Determine the [X, Y] coordinate at the center of the cell enclosing the given text.  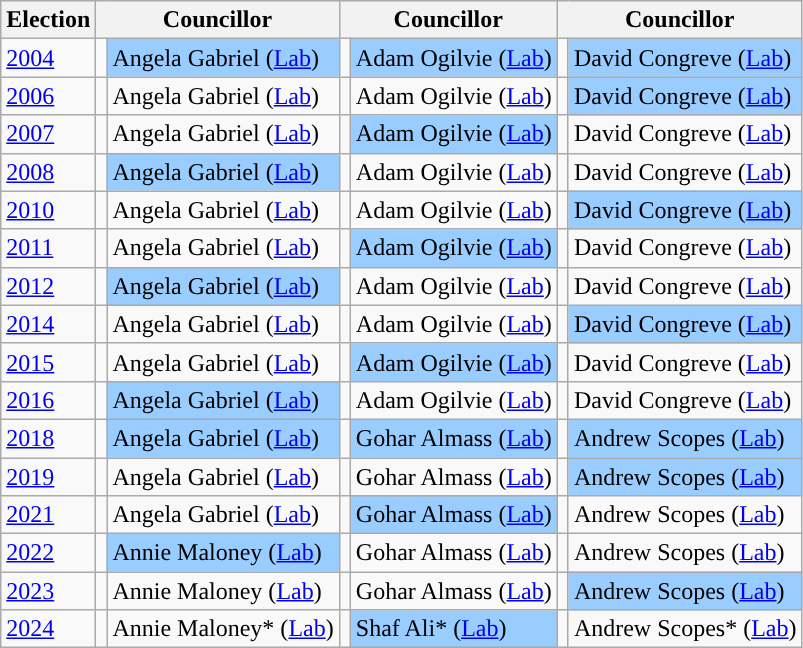
2019 [48, 477]
Shaf Ali* (Lab) [454, 629]
2023 [48, 591]
2010 [48, 210]
2021 [48, 515]
2007 [48, 134]
2024 [48, 629]
2018 [48, 438]
2014 [48, 324]
2011 [48, 248]
2008 [48, 172]
2012 [48, 286]
2004 [48, 58]
2016 [48, 400]
2022 [48, 553]
2015 [48, 362]
Election [48, 20]
Annie Maloney* (Lab) [223, 629]
2006 [48, 96]
Andrew Scopes* (Lab) [685, 629]
